Locate the cell with the specified text and output its (X, Y) center coordinate. 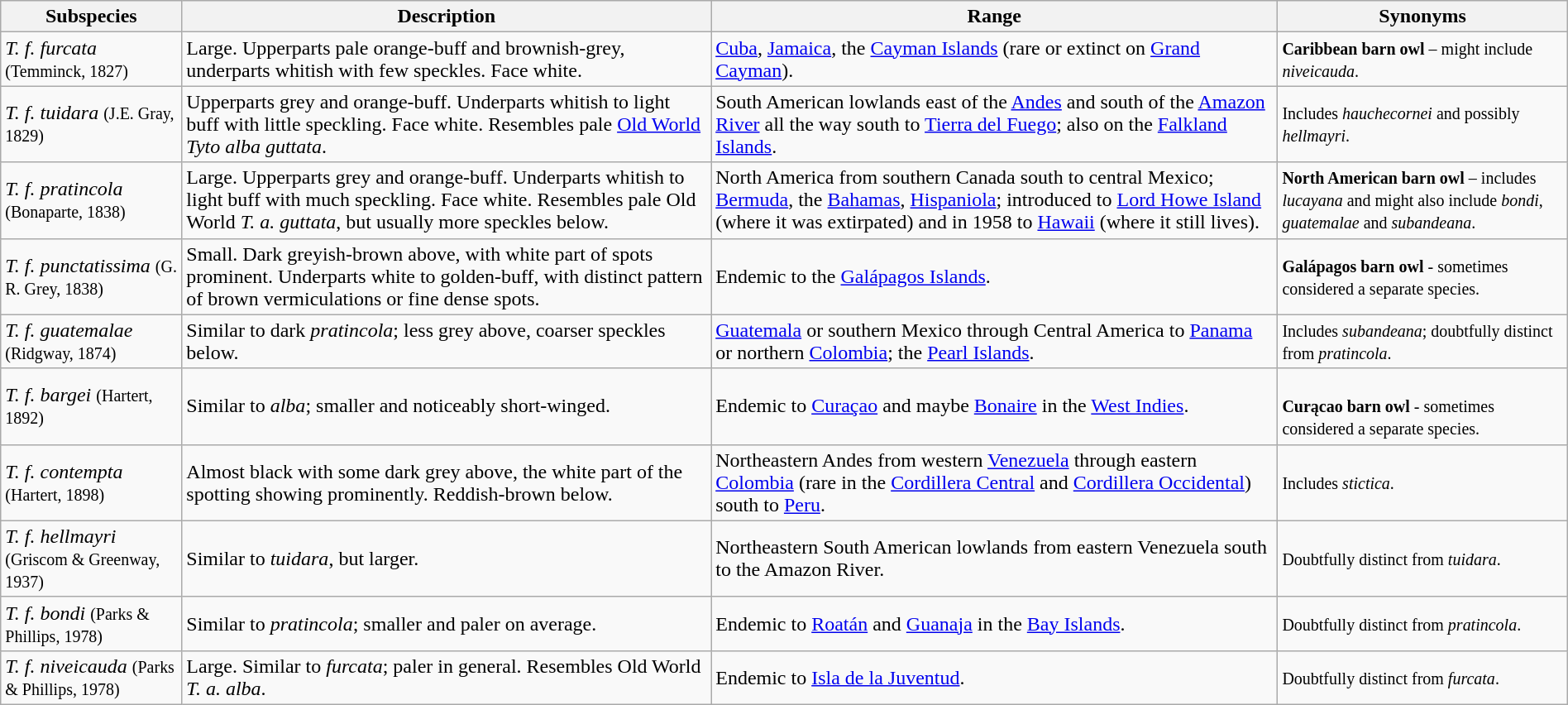
Endemic to Roatán and Guanaja in the Bay Islands. (994, 624)
Northeastern South American lowlands from eastern Venezuela south to the Amazon River. (994, 559)
T. f. pratincola (Bonaparte, 1838) (91, 200)
Curącao barn owl - sometimes considered a separate species. (1422, 406)
Similar to dark pratincola; less grey above, coarser speckles below. (447, 341)
South American lowlands east of the Andes and south of the Amazon River all the way south to Tierra del Fuego; also on the Falkland Islands. (994, 124)
Includes stictica. (1422, 482)
Doubtfully distinct from pratincola. (1422, 624)
Description (447, 17)
Large. Upperparts pale orange-buff and brownish-grey, underparts whitish with few speckles. Face white. (447, 60)
Similar to tuidara, but larger. (447, 559)
Upperparts grey and orange-buff. Underparts whitish to light buff with little speckling. Face white. Resembles pale Old World Tyto alba guttata. (447, 124)
Endemic to Curaçao and maybe Bonaire in the West Indies. (994, 406)
Similar to alba; smaller and noticeably short-winged. (447, 406)
T. f. hellmayri (Griscom & Greenway, 1937) (91, 559)
Guatemala or southern Mexico through Central America to Panama or northern Colombia; the Pearl Islands. (994, 341)
T. f. guatemalae (Ridgway, 1874) (91, 341)
T. f. contempta (Hartert, 1898) (91, 482)
Similar to pratincola; smaller and paler on average. (447, 624)
T. f. tuidara (J.E. Gray, 1829) (91, 124)
Almost black with some dark grey above, the white part of the spotting showing prominently. Reddish-brown below. (447, 482)
Galápagos barn owl - sometimes considered a separate species. (1422, 276)
Doubtfully distinct from furcata. (1422, 677)
T. f. punctatissima (G. R. Grey, 1838) (91, 276)
T. f. furcata (Temminck, 1827) (91, 60)
Endemic to the Galápagos Islands. (994, 276)
North American barn owl – includes lucayana and might also include bondi, guatemalae and subandeana. (1422, 200)
Subspecies (91, 17)
T. f. bondi (Parks & Phillips, 1978) (91, 624)
Endemic to Isla de la Juventud. (994, 677)
Caribbean barn owl – might include niveicauda. (1422, 60)
Synonyms (1422, 17)
Northeastern Andes from western Venezuela through eastern Colombia (rare in the Cordillera Central and Cordillera Occidental) south to Peru. (994, 482)
Cuba, Jamaica, the Cayman Islands (rare or extinct on Grand Cayman). (994, 60)
Large. Similar to furcata; paler in general. Resembles Old World T. a. alba. (447, 677)
Doubtfully distinct from tuidara. (1422, 559)
Includes subandeana; doubtfully distinct from pratincola. (1422, 341)
Includes hauchecornei and possibly hellmayri. (1422, 124)
T. f. bargei (Hartert, 1892) (91, 406)
Range (994, 17)
T. f. niveicauda (Parks & Phillips, 1978) (91, 677)
